For the text-containing cell, return its midpoint in (x, y) coordinate format. 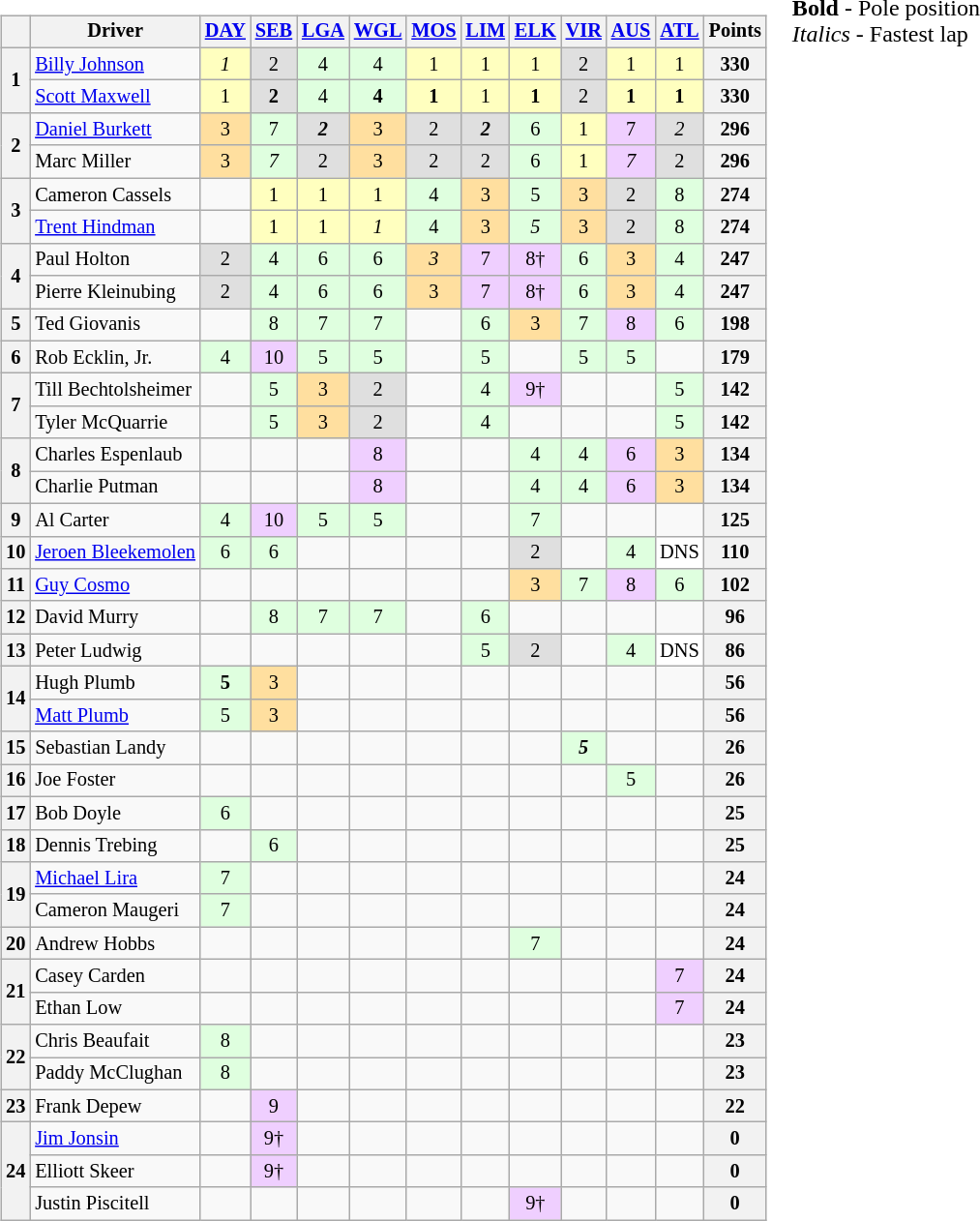
ATL (679, 32)
Points (735, 32)
Guy Cosmo (115, 585)
Hugh Plumb (115, 683)
Ethan Low (115, 1008)
Till Bechtolsheimer (115, 390)
Chris Beaufait (115, 1041)
Daniel Burkett (115, 130)
14 (15, 699)
Rob Ecklin, Jr. (115, 357)
Peter Ludwig (115, 650)
21 (15, 993)
125 (735, 520)
Paul Holton (115, 259)
Elliott Skeer (115, 1172)
Paddy McClughan (115, 1074)
WGL (378, 32)
Michael Lira (115, 879)
18 (15, 846)
Sebastian Landy (115, 748)
Marc Miller (115, 162)
SEB (274, 32)
Al Carter (115, 520)
Pierre Kleinubing (115, 292)
16 (15, 781)
Charlie Putman (115, 488)
Frank Depew (115, 1106)
Tyler McQuarrie (115, 423)
86 (735, 650)
Joe Foster (115, 781)
15 (15, 748)
Driver (115, 32)
Justin Piscitell (115, 1204)
Billy Johnson (115, 64)
19 (15, 894)
ELK (536, 32)
11 (15, 585)
Bob Doyle (115, 813)
Matt Plumb (115, 715)
102 (735, 585)
110 (735, 552)
Ted Giovanis (115, 325)
AUS (631, 32)
13 (15, 650)
LGA (323, 32)
20 (15, 943)
96 (735, 617)
David Murry (115, 617)
179 (735, 357)
LIM (486, 32)
Scott Maxwell (115, 97)
Casey Carden (115, 976)
Jeroen Bleekemolen (115, 552)
17 (15, 813)
VIR (584, 32)
Cameron Cassels (115, 194)
Trent Hindman (115, 227)
Andrew Hobbs (115, 943)
Cameron Maugeri (115, 910)
DAY (225, 32)
MOS (433, 32)
Charles Espenlaub (115, 455)
12 (15, 617)
198 (735, 325)
Jim Jonsin (115, 1139)
Dennis Trebing (115, 846)
